Pinpoint the cell where the given text exists, returning its (X, Y) midpoint coordinate. 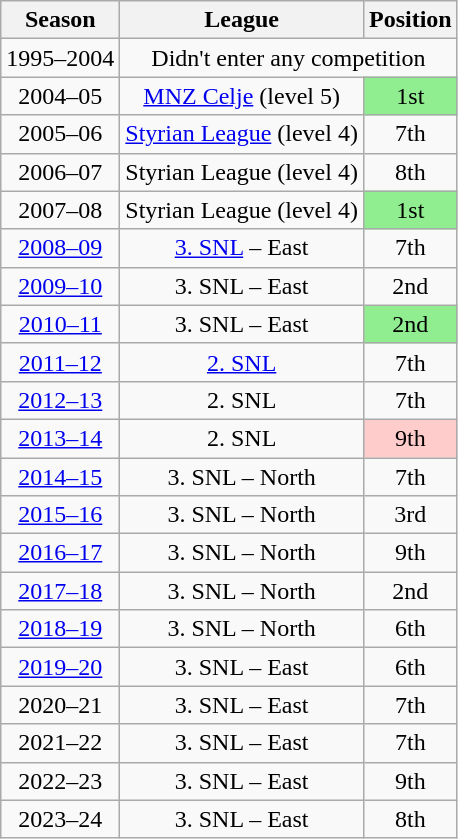
2011–12 (60, 362)
2023–24 (60, 819)
2018–19 (60, 629)
MNZ Celje (level 5) (242, 96)
1995–2004 (60, 58)
2008–09 (60, 248)
2007–08 (60, 210)
2019–20 (60, 667)
2004–05 (60, 96)
2014–15 (60, 477)
Season (60, 20)
2017–18 (60, 591)
2015–16 (60, 515)
2021–22 (60, 743)
League (242, 20)
2020–21 (60, 705)
3rd (410, 515)
2012–13 (60, 400)
2016–17 (60, 553)
2005–06 (60, 134)
2013–14 (60, 438)
2006–07 (60, 172)
Didn't enter any competition (288, 58)
Position (410, 20)
2022–23 (60, 781)
2010–11 (60, 324)
2009–10 (60, 286)
